Identify which cell holds the provided text, then report its (x, y) central coordinate. 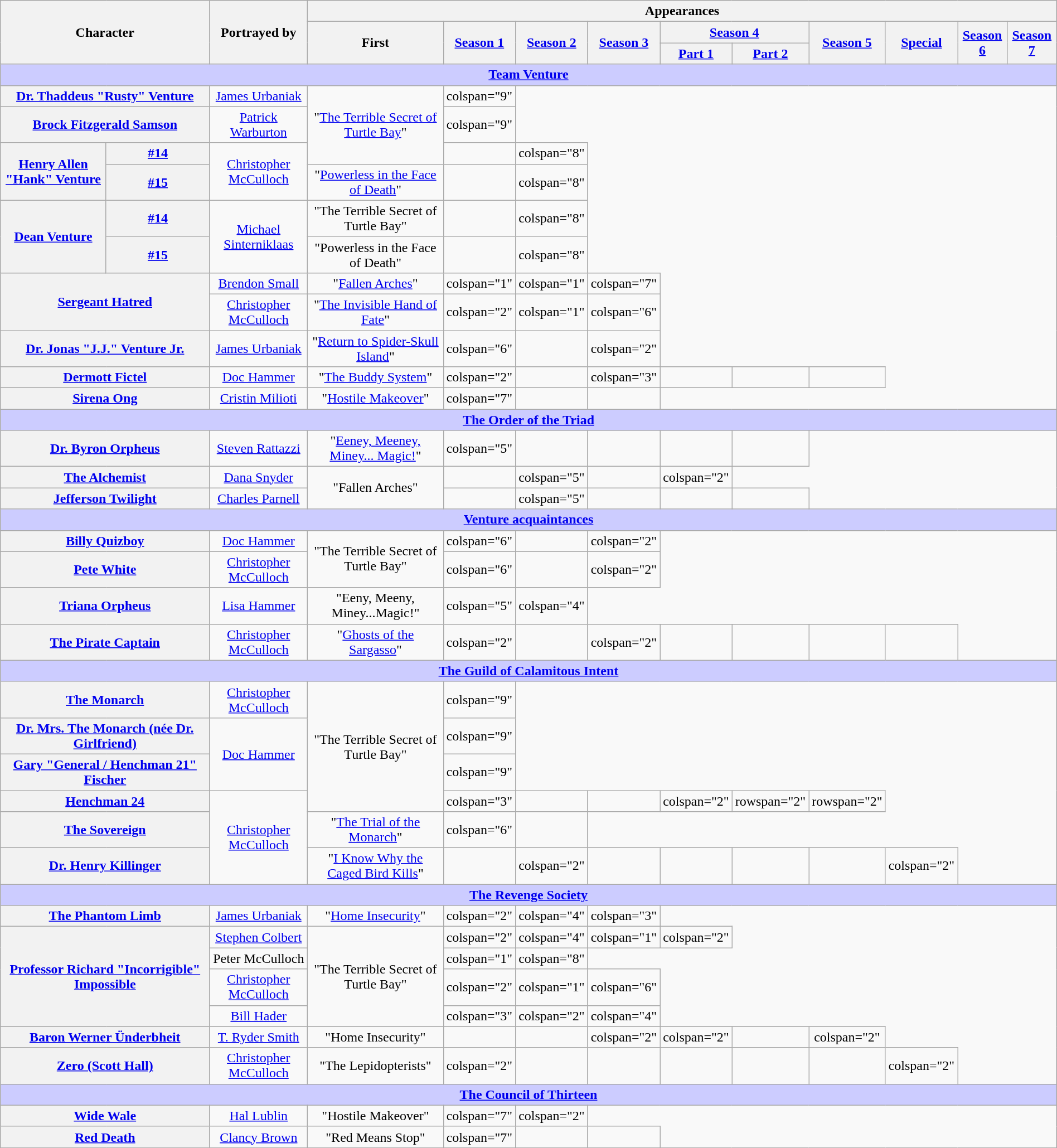
Dana Snyder (259, 477)
Red Death (105, 1137)
Character (105, 32)
Steven Rattazzi (259, 448)
Season 6 (982, 43)
Brendon Small (259, 283)
The Pirate Captain (105, 642)
The Alchemist (105, 477)
The Phantom Limb (105, 916)
"The Trial of the Monarch" (376, 830)
The Guild of Calamitous Intent (528, 671)
Season 5 (847, 43)
First (376, 43)
Part 1 (696, 54)
Henchman 24 (105, 801)
Cristin Milioti (259, 399)
"The Lepidopterists" (376, 1066)
Season 7 (1031, 43)
Peter McCulloch (259, 958)
The Order of the Triad (528, 420)
Team Venture (528, 75)
Venture acquaintances (528, 520)
The Revenge Society (528, 895)
Dr. Thaddeus "Rusty" Venture (105, 96)
Season 1 (479, 43)
Bill Hader (259, 1016)
Dermott Fictel (105, 377)
Brock Fitzgerald Samson (105, 125)
Professor Richard "Incorrigible" Impossible (105, 977)
Season 3 (624, 43)
Henry Allen "Hank" Venture (54, 172)
Pete White (105, 570)
The Council of Thirteen (528, 1094)
T. Ryder Smith (259, 1037)
Jefferson Twilight (105, 498)
Dr. Henry Killinger (105, 866)
Triana Orpheus (105, 606)
"The Buddy System" (376, 377)
Michael Sinterniklaas (259, 236)
Clancy Brown (259, 1137)
"Ghosts of the Sargasso" (376, 642)
"Eeny, Meeny, Miney...Magic!" (376, 606)
Season 2 (552, 43)
Portrayed by (259, 32)
Dr. Byron Orpheus (105, 448)
Season 4 (735, 32)
Dean Venture (54, 236)
Sirena Ong (105, 399)
Dr. Jonas "J.J." Venture Jr. (105, 348)
The Sovereign (105, 830)
Gary "General / Henchman 21" Fischer (105, 772)
"Return to Spider-Skull Island" (376, 348)
Part 2 (770, 54)
Lisa Hammer (259, 606)
Dr. Mrs. The Monarch (née Dr. Girlfriend) (105, 736)
Special (922, 43)
"I Know Why the Caged Bird Kills" (376, 866)
Sergeant Hatred (105, 301)
Patrick Warburton (259, 125)
"Eeney, Meeney, Miney... Magic!" (376, 448)
Zero (Scott Hall) (105, 1066)
Wide Wale (105, 1116)
"The Invisible Hand of Fate" (376, 312)
Billy Quizboy (105, 541)
The Monarch (105, 699)
Hal Lublin (259, 1116)
Charles Parnell (259, 498)
Baron Werner Ünderbheit (105, 1037)
Appearances (682, 11)
Stephen Colbert (259, 937)
"Red Means Stop" (376, 1137)
